Pinpoint the cell where the given text exists, returning its [x, y] midpoint coordinate. 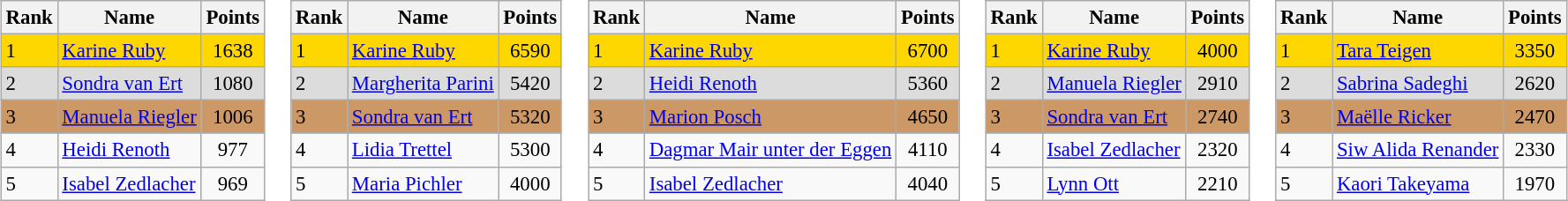
Marion Posch [771, 117]
1638 [233, 51]
1970 [1535, 183]
1006 [233, 117]
2620 [1535, 84]
5300 [529, 150]
977 [233, 150]
Tara Teigen [1418, 51]
4040 [928, 183]
Sabrina Sadeghi [1418, 84]
1080 [233, 84]
2740 [1218, 117]
6700 [928, 51]
2910 [1218, 84]
Maria Pichler [424, 183]
2470 [1535, 117]
4650 [928, 117]
969 [233, 183]
3350 [1535, 51]
Maëlle Ricker [1418, 117]
5360 [928, 84]
6590 [529, 51]
Margherita Parini [424, 84]
5320 [529, 117]
Siw Alida Renander [1418, 150]
5420 [529, 84]
2320 [1218, 150]
Lidia Trettel [424, 150]
Kaori Takeyama [1418, 183]
Dagmar Mair unter der Eggen [771, 150]
Lynn Ott [1114, 183]
4110 [928, 150]
2210 [1218, 183]
2330 [1535, 150]
